Determine the (X, Y) coordinate at the center of the cell enclosing the given text.  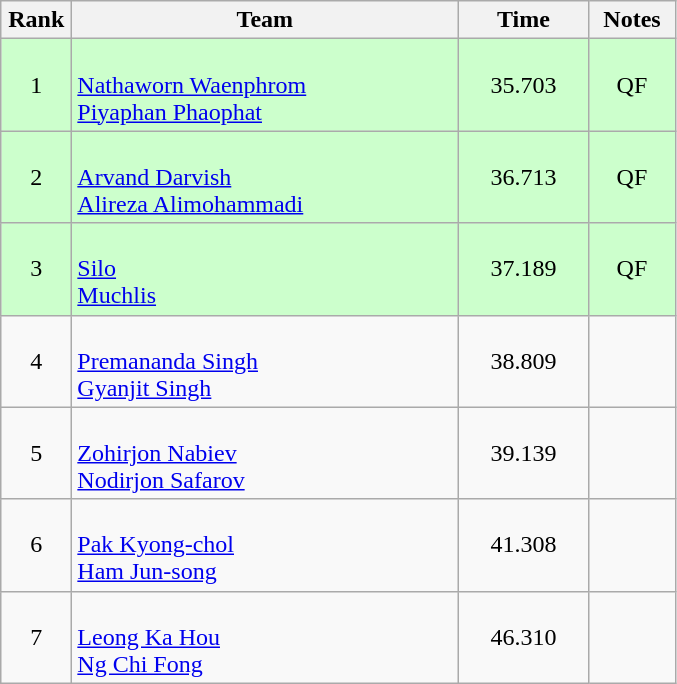
41.308 (524, 545)
Pak Kyong-cholHam Jun-song (265, 545)
Leong Ka HouNg Chi Fong (265, 637)
46.310 (524, 637)
1 (36, 85)
37.189 (524, 269)
Notes (632, 20)
39.139 (524, 453)
36.713 (524, 177)
4 (36, 361)
5 (36, 453)
Zohirjon NabievNodirjon Safarov (265, 453)
35.703 (524, 85)
3 (36, 269)
Time (524, 20)
Arvand DarvishAlireza Alimohammadi (265, 177)
Team (265, 20)
7 (36, 637)
SiloMuchlis (265, 269)
2 (36, 177)
6 (36, 545)
Nathaworn WaenphromPiyaphan Phaophat (265, 85)
Premananda SinghGyanjit Singh (265, 361)
38.809 (524, 361)
Rank (36, 20)
